Extract the [x, y] coordinate from the center of the cell holding the provided text.  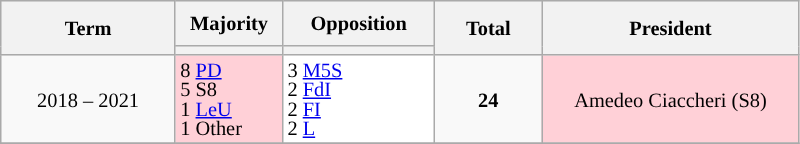
President [670, 28]
Term [88, 28]
3 M5S 2 FdI 2 FI 2 L [359, 99]
Amedeo Ciaccheri (S8) [670, 99]
24 [488, 99]
Total [488, 28]
8 PD 5 S8 1 LeU 1 Other [228, 99]
2018 – 2021 [88, 99]
Opposition [359, 22]
Majority [228, 22]
